Capture the cell that displays the provided text and extract its [x, y] central coordinate. 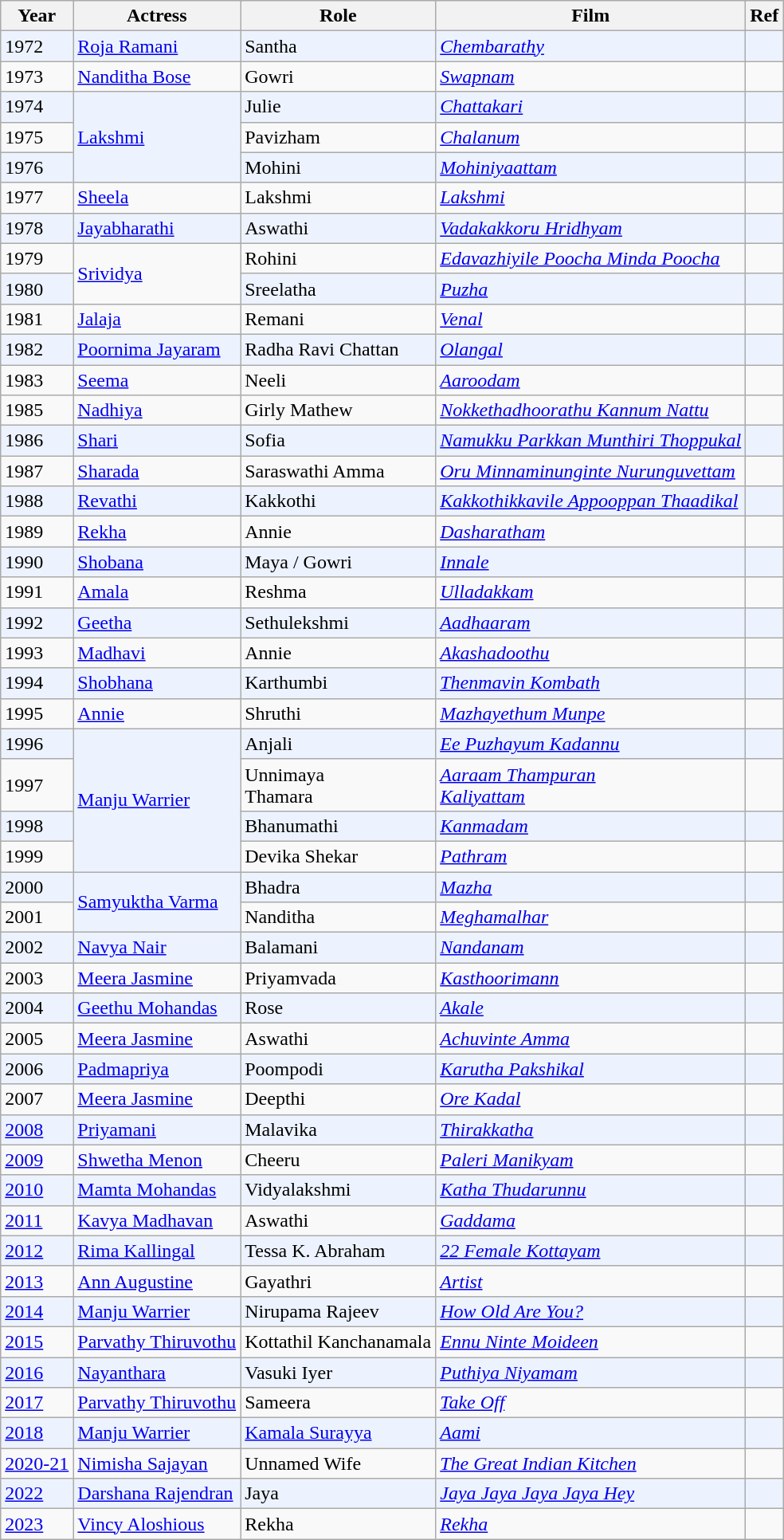
Jaya [338, 1494]
Ennu Ninte Moideen [591, 1342]
2004 [37, 1008]
Unnimaya Thamara [338, 784]
1986 [37, 441]
Thenmavin Kombath [591, 683]
Shobana [157, 562]
2016 [37, 1372]
1973 [37, 77]
Aaraam Thampuran Kaliyattam [591, 784]
Paleri Manikyam [591, 1160]
Pathram [591, 856]
2000 [37, 887]
Rima Kallingal [157, 1251]
Nokkethadhoorathu Kannum Nattu [591, 411]
1997 [37, 784]
Rohini [338, 258]
2011 [37, 1220]
Kakkothikkavile Appooppan Thaadikal [591, 501]
Gowri [338, 77]
Cheeru [338, 1160]
1992 [37, 623]
Geethu Mohandas [157, 1008]
Jayabharathi [157, 228]
Ann Augustine [157, 1281]
Girly Mathew [338, 411]
Mazha [591, 887]
Achuvinte Amma [591, 1039]
Chembarathy [591, 46]
Innale [591, 562]
Kakkothi [338, 501]
1999 [37, 856]
Unnamed Wife [338, 1463]
1981 [37, 319]
Priyamvada [338, 978]
Jaya Jaya Jaya Jaya Hey [591, 1494]
1977 [37, 198]
Katha Thudarunnu [591, 1190]
2017 [37, 1403]
Edavazhiyile Poocha Minda Poocha [591, 258]
Sofia [338, 441]
Priyamani [157, 1129]
Srividya [157, 273]
1982 [37, 349]
Mohini [338, 167]
Kottathil Kanchanamala [338, 1342]
Sreelatha [338, 289]
2014 [37, 1311]
Namukku Parkkan Munthiri Thoppukal [591, 441]
2001 [37, 917]
Devika Shekar [338, 856]
Balamani [338, 948]
2013 [37, 1281]
1989 [37, 532]
Kanmadam [591, 826]
Meghamalhar [591, 917]
1976 [37, 167]
1994 [37, 683]
Akashadoothu [591, 653]
Thirakkatha [591, 1129]
Karutha Pakshikal [591, 1069]
Chattakari [591, 107]
2022 [37, 1494]
Bhadra [338, 887]
Aadhaaram [591, 623]
Artist [591, 1281]
Puzha [591, 289]
Mohiniyaattam [591, 167]
1990 [37, 562]
Pavizham [338, 137]
Deepthi [338, 1099]
Julie [338, 107]
Reshma [338, 592]
1975 [37, 137]
Aami [591, 1433]
Kamala Surayya [338, 1433]
Year [37, 16]
2010 [37, 1190]
2018 [37, 1433]
1979 [37, 258]
Ore Kadal [591, 1099]
Actress [157, 16]
Nandanam [591, 948]
1983 [37, 380]
Rose [338, 1008]
Nanditha Bose [157, 77]
Karthumbi [338, 683]
Madhavi [157, 653]
1972 [37, 46]
Mamta Mohandas [157, 1190]
Kasthoorimann [591, 978]
1995 [37, 713]
2023 [37, 1524]
Geetha [157, 623]
Amala [157, 592]
2007 [37, 1099]
The Great Indian Kitchen [591, 1463]
Shobhana [157, 683]
Dasharatham [591, 532]
2008 [37, 1129]
Nimisha Sajayan [157, 1463]
Malavika [338, 1129]
Tessa K. Abraham [338, 1251]
1974 [37, 107]
Puthiya Niyamam [591, 1372]
Nanditha [338, 917]
Mazhayethum Munpe [591, 713]
Vadakakkoru Hridhyam [591, 228]
2015 [37, 1342]
Jalaja [157, 319]
2002 [37, 948]
1996 [37, 744]
2003 [37, 978]
Nadhiya [157, 411]
Samyuktha Varma [157, 902]
Remani [338, 319]
Poornima Jayaram [157, 349]
1985 [37, 411]
Aaroodam [591, 380]
Vasuki Iyer [338, 1372]
Maya / Gowri [338, 562]
Kavya Madhavan [157, 1220]
Ee Puzhayum Kadannu [591, 744]
Shari [157, 441]
2009 [37, 1160]
Sethulekshmi [338, 623]
Sharada [157, 471]
Saraswathi Amma [338, 471]
How Old Are You? [591, 1311]
1988 [37, 501]
2020-21 [37, 1463]
Vidyalakshmi [338, 1190]
Roja Ramani [157, 46]
Santha [338, 46]
Bhanumathi [338, 826]
Radha Ravi Chattan [338, 349]
2005 [37, 1039]
Gaddama [591, 1220]
1987 [37, 471]
Swapnam [591, 77]
Nayanthara [157, 1372]
1978 [37, 228]
Chalanum [591, 137]
Oru Minnaminunginte Nurunguvettam [591, 471]
Padmapriya [157, 1069]
1993 [37, 653]
Role [338, 16]
Shruthi [338, 713]
Darshana Rajendran [157, 1494]
Ref [765, 16]
1998 [37, 826]
Sheela [157, 198]
Navya Nair [157, 948]
Poompodi [338, 1069]
Vincy Aloshious [157, 1524]
Akale [591, 1008]
Olangal [591, 349]
Nirupama Rajeev [338, 1311]
Film [591, 16]
Sameera [338, 1403]
1980 [37, 289]
22 Female Kottayam [591, 1251]
Anjali [338, 744]
Venal [591, 319]
2006 [37, 1069]
Ulladakkam [591, 592]
Neeli [338, 380]
Shwetha Menon [157, 1160]
Take Off [591, 1403]
1991 [37, 592]
Gayathri [338, 1281]
2012 [37, 1251]
Revathi [157, 501]
Seema [157, 380]
